Return (x, y) of the center of cell containing provided text 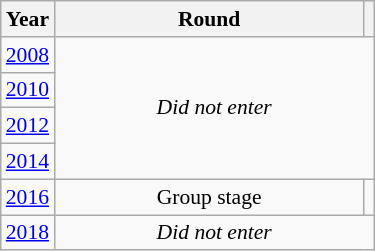
2014 (28, 162)
2008 (28, 55)
Group stage (209, 197)
2012 (28, 126)
Year (28, 19)
2018 (28, 233)
Round (209, 19)
2010 (28, 90)
2016 (28, 197)
